Provide the (x, y) coordinate of the cell's center where the given text is located.  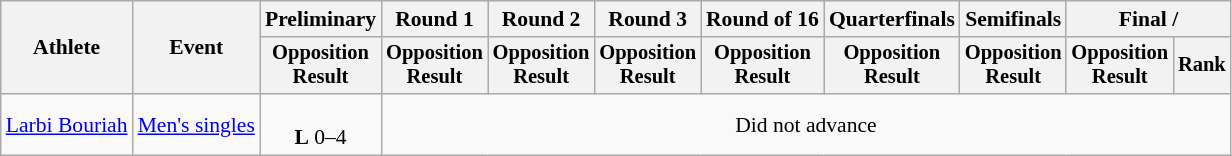
Rank (1202, 66)
Men's singles (196, 124)
Round 2 (542, 19)
Quarterfinals (892, 19)
Larbi Bouriah (67, 124)
Round 3 (648, 19)
Round 1 (434, 19)
Final / (1148, 19)
Event (196, 48)
Preliminary (320, 19)
Athlete (67, 48)
Round of 16 (762, 19)
L 0–4 (320, 124)
Did not advance (806, 124)
Semifinals (1014, 19)
